Find where the given text appears and provide that cell's center as (x, y) coordinate. 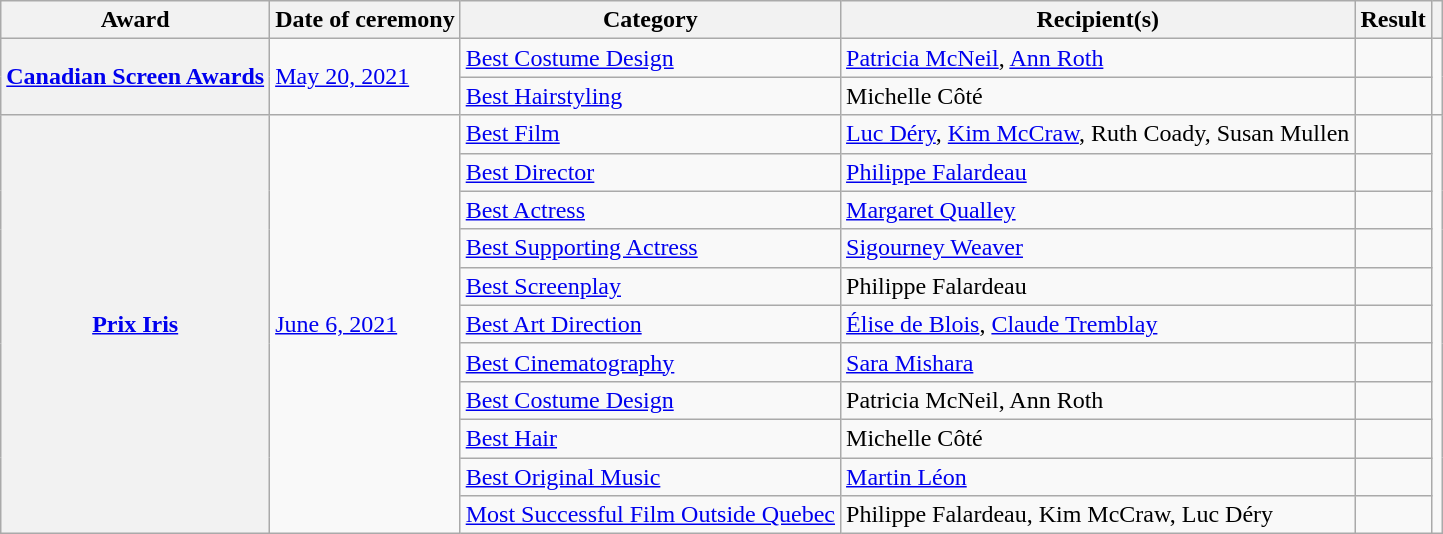
Best Hairstyling (650, 96)
Martin Léon (1098, 477)
June 6, 2021 (366, 324)
Margaret Qualley (1098, 210)
Best Actress (650, 210)
Best Supporting Actress (650, 248)
Best Art Direction (650, 324)
Best Cinematography (650, 362)
Sara Mishara (1098, 362)
Canadian Screen Awards (136, 77)
Luc Déry, Kim McCraw, Ruth Coady, Susan Mullen (1098, 134)
Best Hair (650, 438)
Best Screenplay (650, 286)
Sigourney Weaver (1098, 248)
Élise de Blois, Claude Tremblay (1098, 324)
Most Successful Film Outside Quebec (650, 515)
Best Original Music (650, 477)
Result (1393, 20)
Category (650, 20)
Best Director (650, 172)
Philippe Falardeau, Kim McCraw, Luc Déry (1098, 515)
Recipient(s) (1098, 20)
Award (136, 20)
Date of ceremony (366, 20)
May 20, 2021 (366, 77)
Prix Iris (136, 324)
Best Film (650, 134)
